For the text-containing cell, return its midpoint in (x, y) coordinate format. 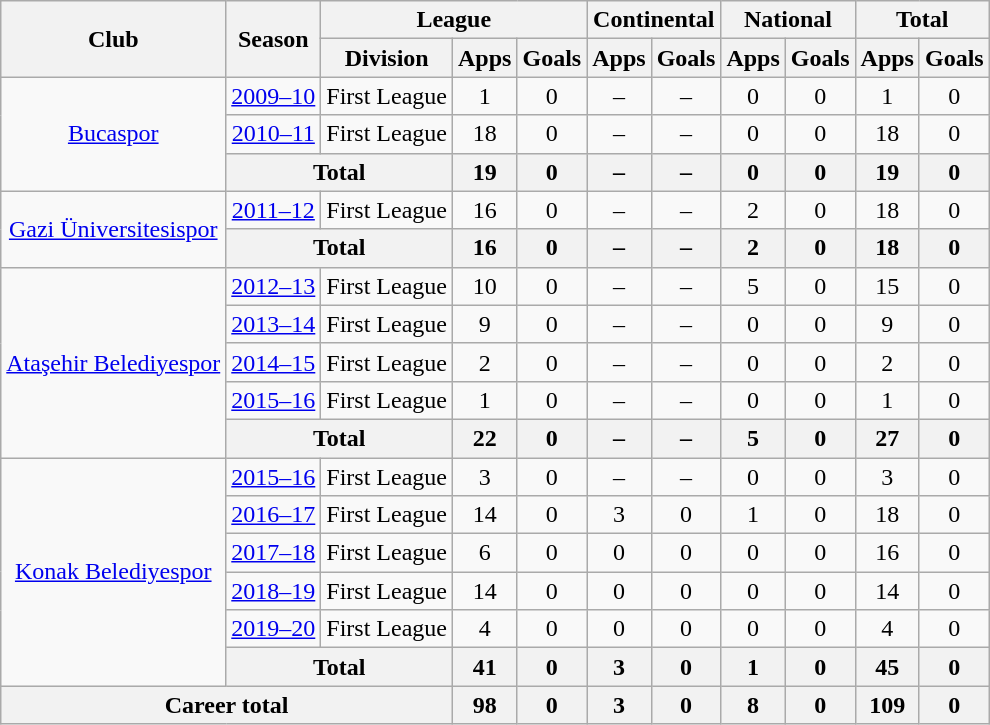
10 (485, 286)
15 (887, 286)
Ataşehir Belediyespor (114, 362)
Gazi Üniversitesispor (114, 229)
National (788, 20)
2011–12 (274, 210)
2019–20 (274, 629)
98 (485, 705)
6 (485, 553)
Konak Belediyespor (114, 572)
League (454, 20)
2010–11 (274, 134)
27 (887, 438)
Career total (227, 705)
2009–10 (274, 96)
2013–14 (274, 324)
2018–19 (274, 591)
109 (887, 705)
45 (887, 667)
2016–17 (274, 515)
8 (753, 705)
2014–15 (274, 362)
Division (387, 58)
Club (114, 39)
41 (485, 667)
2012–13 (274, 286)
22 (485, 438)
Continental (654, 20)
Bucaspor (114, 134)
Season (274, 39)
2017–18 (274, 553)
